Determine the [X, Y] coordinate at the center of the cell enclosing the given text.  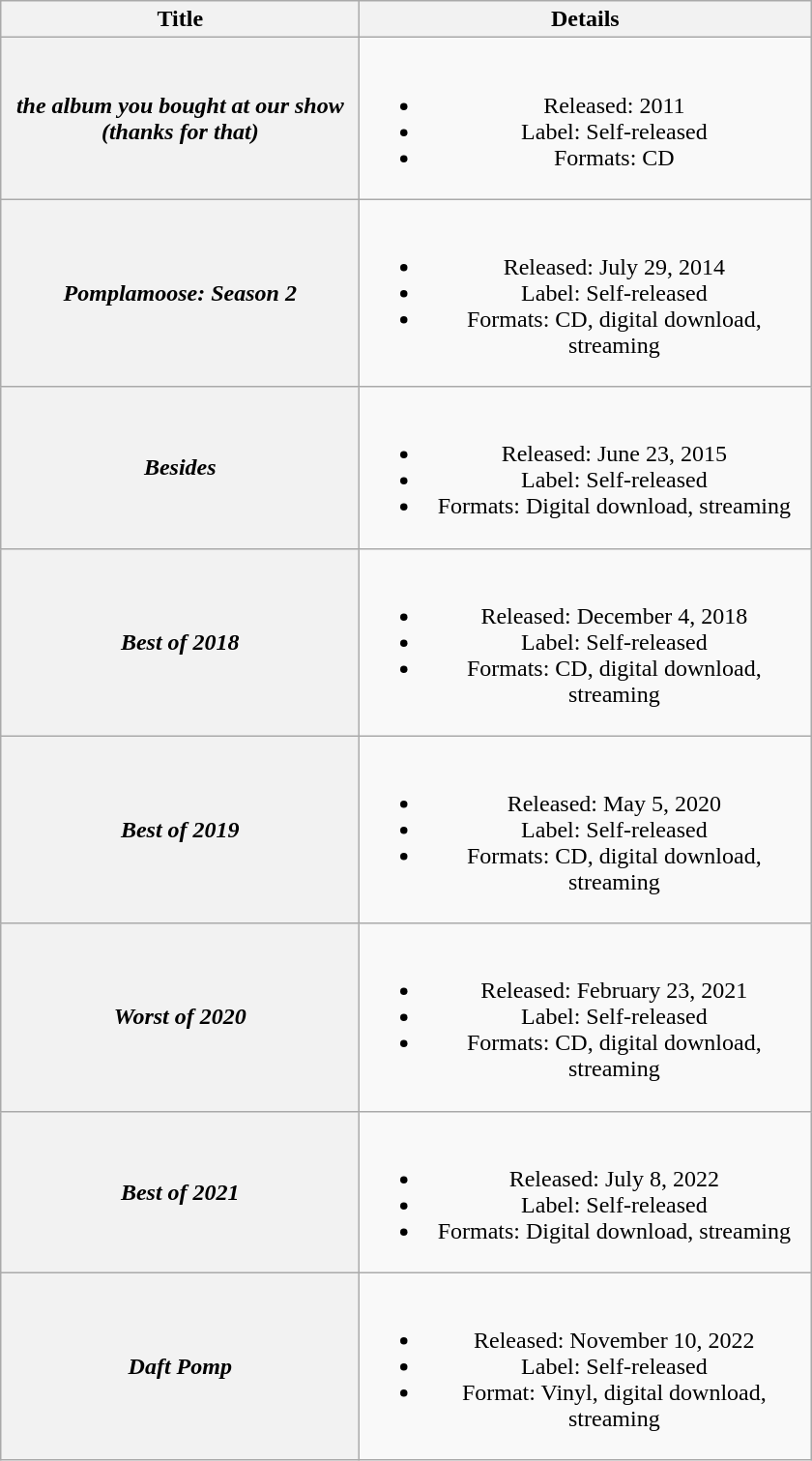
Details [586, 19]
Released: July 29, 2014Label: Self-releasedFormats: CD, digital download, streaming [586, 293]
Released: May 5, 2020Label: Self-releasedFormats: CD, digital download, streaming [586, 830]
Pomplamoose: Season 2 [180, 293]
Daft Pomp [180, 1366]
Released: November 10, 2022Label: Self-releasedFormat: Vinyl, digital download, streaming [586, 1366]
Released: February 23, 2021Label: Self-releasedFormats: CD, digital download, streaming [586, 1017]
Best of 2018 [180, 642]
Released: 2011Label: Self-releasedFormats: CD [586, 118]
Best of 2019 [180, 830]
the album you bought at our show (thanks for that) [180, 118]
Released: December 4, 2018Label: Self-releasedFormats: CD, digital download, streaming [586, 642]
Besides [180, 468]
Released: June 23, 2015Label: Self-releasedFormats: Digital download, streaming [586, 468]
Best of 2021 [180, 1191]
Released: July 8, 2022Label: Self-releasedFormats: Digital download, streaming [586, 1191]
Title [180, 19]
Worst of 2020 [180, 1017]
